Find where the given text appears and provide that cell's center as (x, y) coordinate. 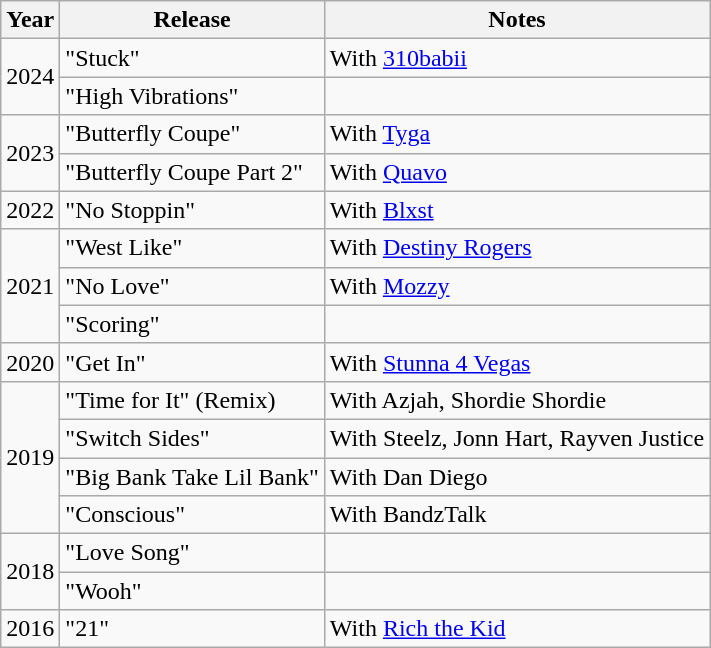
"Time for It" (Remix) (192, 400)
With Rich the Kid (516, 629)
"Get In" (192, 362)
Release (192, 20)
With Blxst (516, 210)
With Azjah, Shordie Shordie (516, 400)
With BandzTalk (516, 515)
2024 (30, 77)
"Butterfly Coupe Part 2" (192, 172)
With Stunna 4 Vegas (516, 362)
2023 (30, 153)
"No Stoppin" (192, 210)
"No Love" (192, 286)
With Tyga (516, 134)
"Butterfly Coupe" (192, 134)
With Destiny Rogers (516, 248)
With Steelz, Jonn Hart, Rayven Justice (516, 438)
"Scoring" (192, 324)
Notes (516, 20)
With Dan Diego (516, 477)
"Love Song" (192, 553)
"Wooh" (192, 591)
2018 (30, 572)
With 310babii (516, 58)
2022 (30, 210)
"Switch Sides" (192, 438)
With Quavo (516, 172)
2021 (30, 286)
Year (30, 20)
With Mozzy (516, 286)
2016 (30, 629)
"West Like" (192, 248)
2020 (30, 362)
"21" (192, 629)
2019 (30, 457)
"Big Bank Take Lil Bank" (192, 477)
"Conscious" (192, 515)
"Stuck" (192, 58)
"High Vibrations" (192, 96)
